Provide the [X, Y] coordinate of the cell's center where the given text is located.  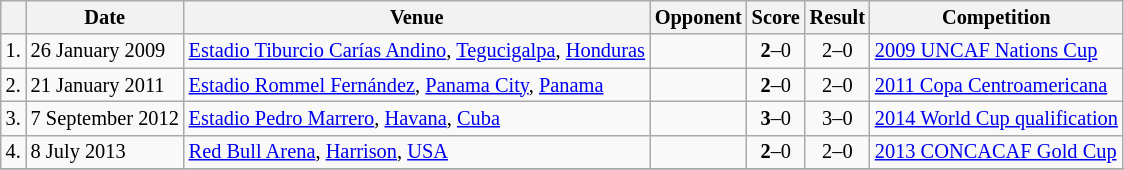
Venue [417, 17]
4. [14, 152]
Result [838, 17]
Competition [996, 17]
8 July 2013 [105, 152]
Estadio Tiburcio Carías Andino, Tegucigalpa, Honduras [417, 51]
21 January 2011 [105, 85]
2013 CONCACAF Gold Cup [996, 152]
2. [14, 85]
2014 World Cup qualification [996, 118]
26 January 2009 [105, 51]
Estadio Pedro Marrero, Havana, Cuba [417, 118]
Red Bull Arena, Harrison, USA [417, 152]
Estadio Rommel Fernández, Panama City, Panama [417, 85]
7 September 2012 [105, 118]
Opponent [698, 17]
2011 Copa Centroamericana [996, 85]
1. [14, 51]
Date [105, 17]
2009 UNCAF Nations Cup [996, 51]
3. [14, 118]
Score [776, 17]
